Determine the [x, y] coordinate at the center of the cell enclosing the given text.  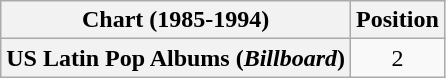
2 [398, 58]
Chart (1985-1994) [176, 20]
US Latin Pop Albums (Billboard) [176, 58]
Position [398, 20]
